Pinpoint the cell where the given text exists, returning its (X, Y) midpoint coordinate. 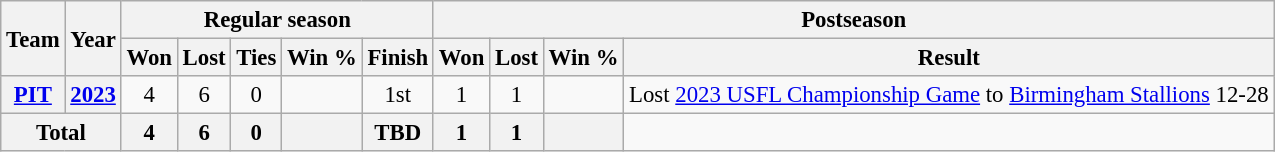
Total (61, 133)
Year (93, 38)
2023 (93, 95)
Ties (256, 58)
1st (398, 95)
PIT (33, 95)
Team (33, 38)
Result (949, 58)
TBD (398, 133)
Postseason (854, 20)
Regular season (277, 20)
Finish (398, 58)
Lost 2023 USFL Championship Game to Birmingham Stallions 12-28 (949, 95)
